Determine the (x, y) coordinate at the center of the cell enclosing the given text.  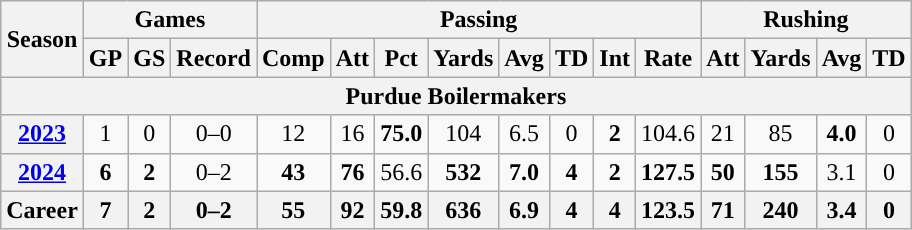
532 (464, 172)
55 (293, 210)
Comp (293, 58)
Career (42, 210)
7 (105, 210)
155 (780, 172)
Rate (668, 58)
6.9 (524, 210)
92 (352, 210)
75.0 (402, 134)
6 (105, 172)
85 (780, 134)
636 (464, 210)
104 (464, 134)
59.8 (402, 210)
240 (780, 210)
76 (352, 172)
2023 (42, 134)
3.4 (842, 210)
1 (105, 134)
104.6 (668, 134)
16 (352, 134)
123.5 (668, 210)
Int (615, 58)
21 (723, 134)
127.5 (668, 172)
56.6 (402, 172)
Pct (402, 58)
7.0 (524, 172)
6.5 (524, 134)
0–0 (214, 134)
71 (723, 210)
43 (293, 172)
Purdue Boilermakers (456, 96)
Games (170, 20)
Record (214, 58)
12 (293, 134)
50 (723, 172)
Passing (478, 20)
GP (105, 58)
Rushing (806, 20)
Season (42, 39)
2024 (42, 172)
4.0 (842, 134)
3.1 (842, 172)
GS (150, 58)
